Return the [x, y] coordinate for the center point of the cell that contains the specified text.  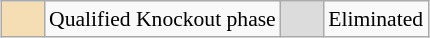
Qualified Knockout phase [162, 19]
Eliminated [376, 19]
